Find where the given text appears and provide that cell's center as [X, Y] coordinate. 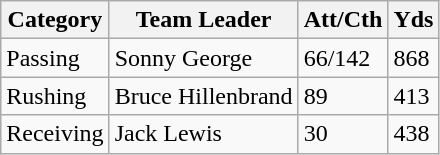
Receiving [55, 134]
Jack Lewis [204, 134]
66/142 [343, 58]
438 [414, 134]
Passing [55, 58]
Yds [414, 20]
868 [414, 58]
Rushing [55, 96]
Category [55, 20]
413 [414, 96]
Att/Cth [343, 20]
Team Leader [204, 20]
89 [343, 96]
Sonny George [204, 58]
30 [343, 134]
Bruce Hillenbrand [204, 96]
